Extract the (X, Y) coordinate from the center of the cell holding the provided text.  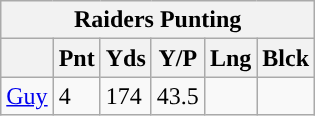
Blck (286, 58)
Y/P (178, 58)
Raiders Punting (158, 20)
Pnt (76, 58)
43.5 (178, 96)
Yds (126, 58)
174 (126, 96)
Lng (230, 58)
4 (76, 96)
Guy (27, 96)
